Find where the given text appears and provide that cell's center as (X, Y) coordinate. 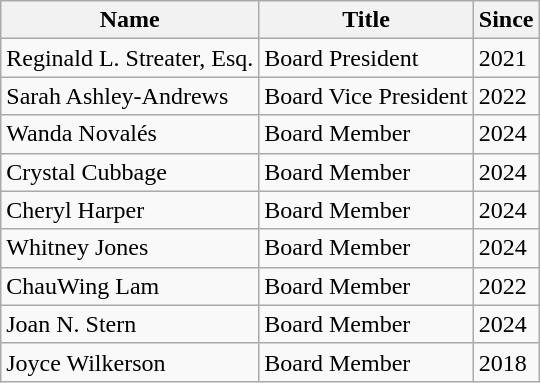
Wanda Novalés (130, 134)
Joan N. Stern (130, 324)
2021 (506, 58)
Title (366, 20)
Cheryl Harper (130, 210)
Board President (366, 58)
Crystal Cubbage (130, 172)
Whitney Jones (130, 248)
Reginald L. Streater, Esq. (130, 58)
Board Vice President (366, 96)
Name (130, 20)
Since (506, 20)
2018 (506, 362)
Joyce Wilkerson (130, 362)
ChauWing Lam (130, 286)
Sarah Ashley-Andrews (130, 96)
